Capture the cell that displays the provided text and extract its [x, y] central coordinate. 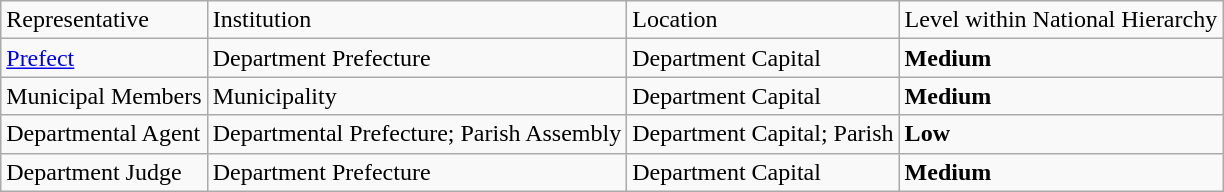
Departmental Prefecture; Parish Assembly [417, 134]
Prefect [104, 58]
Representative [104, 20]
Institution [417, 20]
Departmental Agent [104, 134]
Department Judge [104, 172]
Level within National Hierarchy [1061, 20]
Municipal Members [104, 96]
Department Capital; Parish [763, 134]
Municipality [417, 96]
Low [1061, 134]
Location [763, 20]
